From the cell containing the given text, extract its center point as (x, y) coordinate. 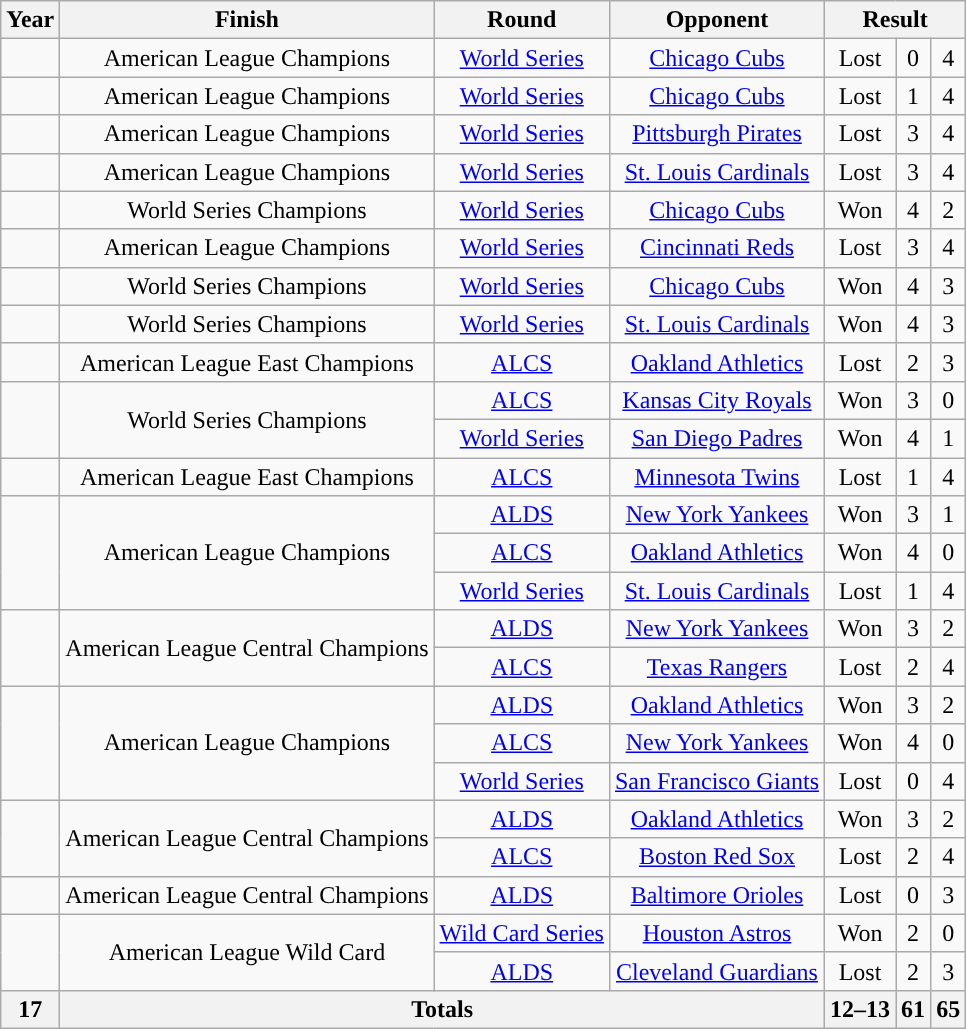
Pittsburgh Pirates (716, 134)
Year (30, 20)
Totals (442, 1009)
Boston Red Sox (716, 857)
Houston Astros (716, 933)
12–13 (860, 1009)
Round (522, 20)
American League Wild Card (247, 952)
Result (896, 20)
San Francisco Giants (716, 781)
Kansas City Royals (716, 400)
Cleveland Guardians (716, 971)
San Diego Padres (716, 438)
65 (948, 1009)
Baltimore Orioles (716, 895)
17 (30, 1009)
Finish (247, 20)
Minnesota Twins (716, 477)
Cincinnati Reds (716, 248)
Texas Rangers (716, 667)
Opponent (716, 20)
61 (914, 1009)
Wild Card Series (522, 933)
